Return [X, Y] of the center of cell containing provided text 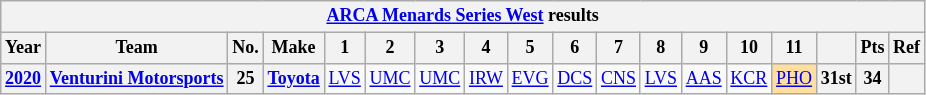
Team [136, 48]
31st [836, 78]
EVG [530, 78]
No. [246, 48]
4 [486, 48]
ARCA Menards Series West results [463, 16]
AAS [704, 78]
10 [749, 48]
2020 [24, 78]
6 [575, 48]
IRW [486, 78]
8 [660, 48]
CNS [619, 78]
7 [619, 48]
1 [344, 48]
3 [440, 48]
Make [294, 48]
34 [872, 78]
KCR [749, 78]
PHO [794, 78]
11 [794, 48]
5 [530, 48]
Venturini Motorsports [136, 78]
Year [24, 48]
9 [704, 48]
Toyota [294, 78]
DCS [575, 78]
Ref [907, 48]
Pts [872, 48]
2 [390, 48]
25 [246, 78]
